For the text-containing cell, return its midpoint in [x, y] coordinate format. 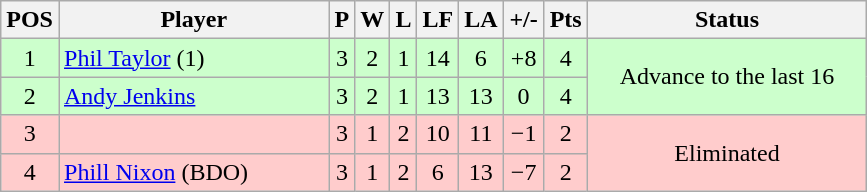
Status [727, 20]
POS [30, 20]
LF [438, 20]
14 [438, 58]
+/- [524, 20]
10 [438, 134]
L [404, 20]
P [342, 20]
W [372, 20]
11 [481, 134]
Andy Jenkins [194, 96]
Phill Nixon (BDO) [194, 172]
0 [524, 96]
−1 [524, 134]
Pts [566, 20]
+8 [524, 58]
LA [481, 20]
Eliminated [727, 153]
−7 [524, 172]
Phil Taylor (1) [194, 58]
Player [194, 20]
Advance to the last 16 [727, 77]
